Locate the cell with the specified text and output its [x, y] center coordinate. 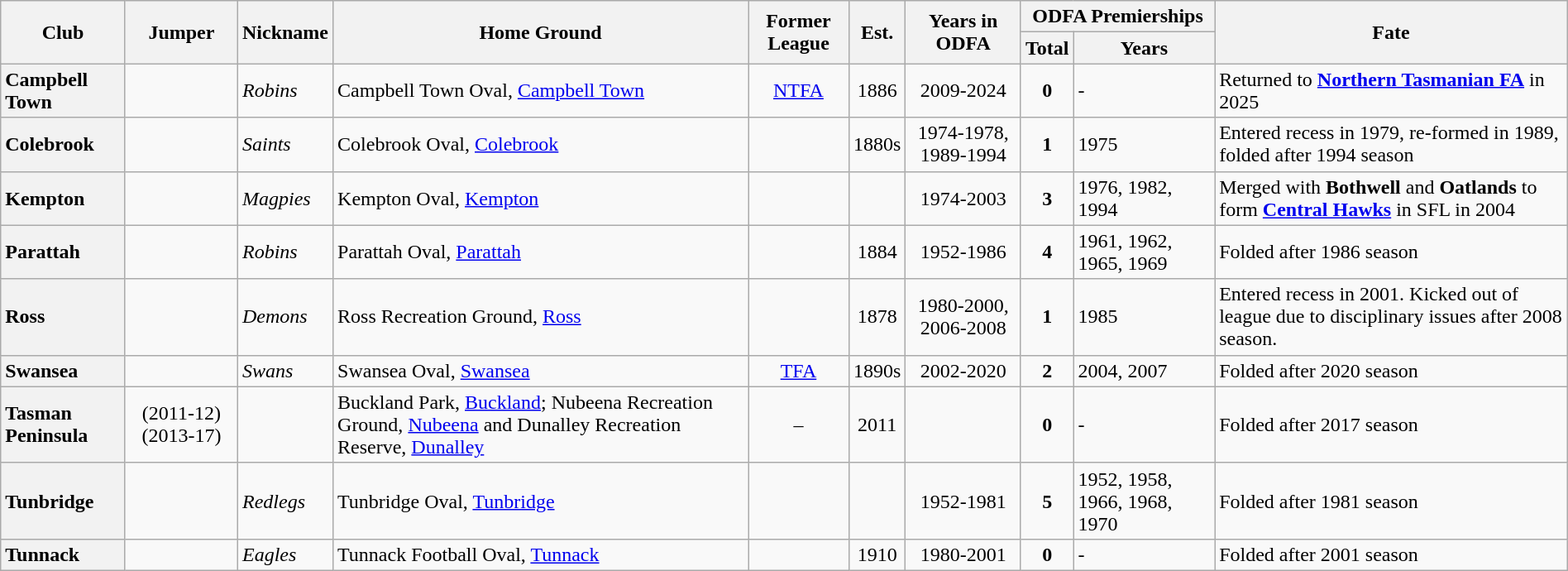
Tunbridge [63, 501]
2004, 2007 [1145, 371]
Tunnack Football Oval, Tunnack [541, 554]
Buckland Park, Buckland; Nubeena Recreation Ground, Nubeena and Dunalley Recreation Reserve, Dunalley [541, 425]
Returned to Northern Tasmanian FA in 2025 [1391, 91]
3 [1047, 199]
Redlegs [284, 501]
1961, 1962, 1965, 1969 [1145, 252]
Total [1047, 48]
1985 [1145, 317]
Folded after 1981 season [1391, 501]
Eagles [284, 554]
2011 [877, 425]
Folded after 1986 season [1391, 252]
Entered recess in 2001. Kicked out of league due to disciplinary issues after 2008 season. [1391, 317]
Swansea [63, 371]
1974-2003 [963, 199]
1952-1981 [963, 501]
Swansea Oval, Swansea [541, 371]
(2011-12)(2013-17) [181, 425]
1910 [877, 554]
Tasman Peninsula [63, 425]
Folded after 2001 season [1391, 554]
1980-2001 [963, 554]
5 [1047, 501]
Ross Recreation Ground, Ross [541, 317]
1974-1978, 1989-1994 [963, 144]
1952, 1958, 1966, 1968, 1970 [1145, 501]
2 [1047, 371]
1976, 1982, 1994 [1145, 199]
2002-2020 [963, 371]
Ross [63, 317]
Parattah [63, 252]
Years in ODFA [963, 32]
ODFA Premierships [1117, 17]
Former League [798, 32]
Nickname [284, 32]
Merged with Bothwell and Oatlands to form Central Hawks in SFL in 2004 [1391, 199]
Demons [284, 317]
NTFA [798, 91]
Saints [284, 144]
1980-2000, 2006-2008 [963, 317]
Jumper [181, 32]
1884 [877, 252]
Years [1145, 48]
Kempton [63, 199]
Magpies [284, 199]
Campbell Town [63, 91]
Club [63, 32]
TFA [798, 371]
Colebrook [63, 144]
Folded after 2017 season [1391, 425]
Home Ground [541, 32]
4 [1047, 252]
Parattah Oval, Parattah [541, 252]
Est. [877, 32]
1880s [877, 144]
Entered recess in 1979, re-formed in 1989, folded after 1994 season [1391, 144]
1886 [877, 91]
– [798, 425]
1878 [877, 317]
Tunnack [63, 554]
Folded after 2020 season [1391, 371]
Colebrook Oval, Colebrook [541, 144]
Kempton Oval, Kempton [541, 199]
Fate [1391, 32]
Campbell Town Oval, Campbell Town [541, 91]
2009-2024 [963, 91]
1890s [877, 371]
Tunbridge Oval, Tunbridge [541, 501]
Swans [284, 371]
1952-1986 [963, 252]
1975 [1145, 144]
